Search for the cell housing the specified text and yield its (x, y) center coordinate. 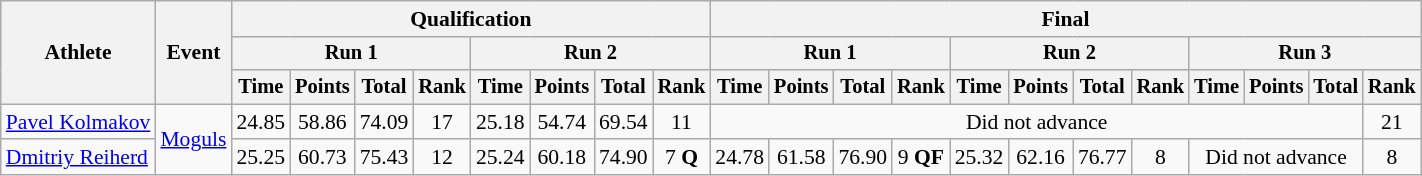
25.24 (500, 158)
54.74 (562, 122)
25.18 (500, 122)
Final (1065, 19)
69.54 (624, 122)
Run 3 (1304, 54)
Moguls (193, 140)
17 (442, 122)
Event (193, 52)
Qualification (470, 19)
Athlete (78, 52)
60.18 (562, 158)
58.86 (322, 122)
7 Q (682, 158)
25.32 (980, 158)
74.09 (384, 122)
62.16 (1040, 158)
21 (1392, 122)
25.25 (260, 158)
61.58 (801, 158)
Dmitriy Reiherd (78, 158)
11 (682, 122)
9 QF (921, 158)
12 (442, 158)
60.73 (322, 158)
24.78 (740, 158)
76.77 (1102, 158)
75.43 (384, 158)
74.90 (624, 158)
24.85 (260, 122)
76.90 (862, 158)
Pavel Kolmakov (78, 122)
